Return (X, Y) of the center of cell containing provided text 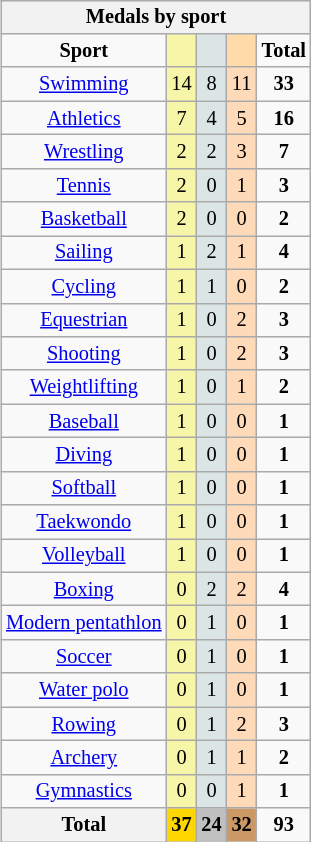
Athletics (84, 118)
Rowing (84, 724)
Gymnastics (84, 791)
Shooting (84, 354)
Wrestling (84, 152)
Basketball (84, 219)
Diving (84, 455)
11 (242, 84)
24 (212, 825)
16 (284, 118)
Sailing (84, 253)
Water polo (84, 690)
Sport (84, 51)
Medals by sport (156, 17)
5 (242, 118)
Soccer (84, 657)
93 (284, 825)
14 (181, 84)
32 (242, 825)
Tennis (84, 185)
Boxing (84, 589)
Swimming (84, 84)
Baseball (84, 421)
Volleyball (84, 556)
Taekwondo (84, 522)
Equestrian (84, 320)
33 (284, 84)
8 (212, 84)
Archery (84, 758)
Modern pentathlon (84, 623)
37 (181, 825)
Cycling (84, 286)
Weightlifting (84, 387)
Softball (84, 488)
